Scan for the cell matching the given text and deliver its [x, y] coordinate at center. 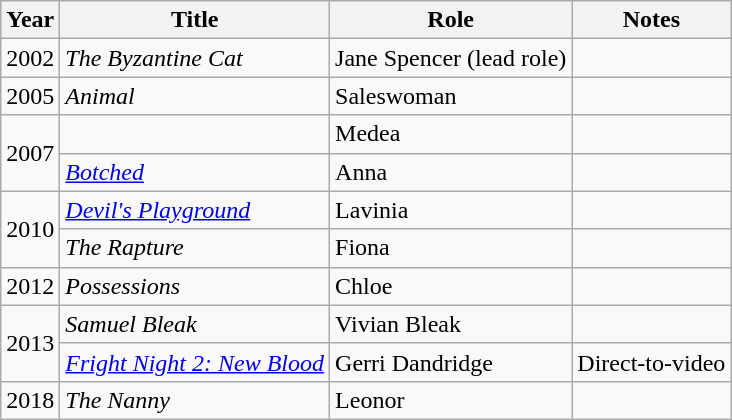
Animal [195, 96]
Fiona [451, 248]
Vivian Bleak [451, 324]
Jane Spencer (lead role) [451, 58]
Chloe [451, 286]
2013 [30, 343]
Notes [652, 20]
2018 [30, 400]
2010 [30, 229]
Botched [195, 172]
Direct-to-video [652, 362]
Leonor [451, 400]
Gerri Dandridge [451, 362]
2007 [30, 153]
Saleswoman [451, 96]
Fright Night 2: New Blood [195, 362]
Medea [451, 134]
2012 [30, 286]
2002 [30, 58]
Samuel Bleak [195, 324]
Anna [451, 172]
Title [195, 20]
Devil's Playground [195, 210]
The Nanny [195, 400]
The Rapture [195, 248]
Role [451, 20]
Lavinia [451, 210]
2005 [30, 96]
Possessions [195, 286]
The Byzantine Cat [195, 58]
Year [30, 20]
